Locate the cell with the specified text and output its [X, Y] center coordinate. 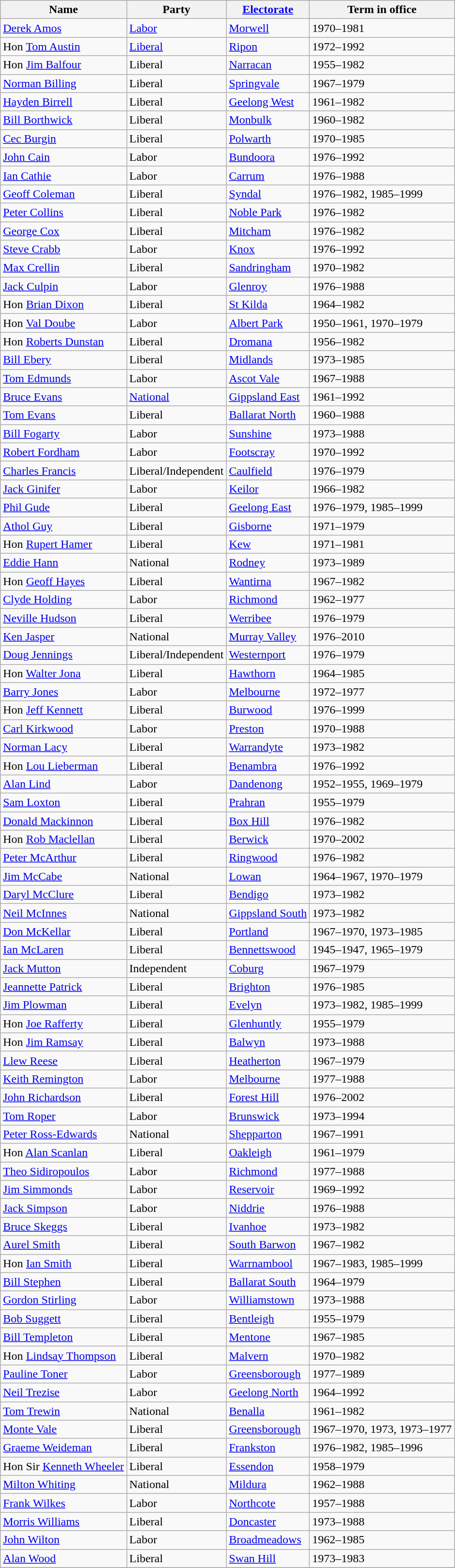
Essendon [268, 1466]
Swan Hill [268, 1558]
Jim Plowman [64, 1005]
Caulfield [268, 470]
Ivanhoe [268, 1226]
Athol Guy [64, 526]
1970–1981 [382, 28]
1970–2002 [382, 839]
1967–1991 [382, 1134]
Oakleigh [268, 1153]
Frankston [268, 1448]
Hon Lou Lieberman [64, 765]
Shepparton [268, 1134]
Bill Stephen [64, 1282]
Lowan [268, 876]
Dandenong [268, 784]
Tom Edmunds [64, 378]
Party [176, 10]
1952–1955, 1969–1979 [382, 784]
Knox [268, 249]
Jim McCabe [64, 876]
Norman Lacy [64, 747]
Bill Templeton [64, 1337]
1976–1999 [382, 710]
Bill Ebery [64, 360]
Warrnambool [268, 1263]
Ballarat South [268, 1282]
Jack Mutton [64, 968]
Peter Ross-Edwards [64, 1134]
1969–1992 [382, 1190]
Milton Whiting [64, 1485]
Sunshine [268, 434]
Electorate [268, 10]
Norman Billing [64, 83]
Bill Borthwick [64, 120]
Broadmeadows [268, 1540]
Bob Suggett [64, 1319]
Jim Simmonds [64, 1190]
Hon Roberts Dunstan [64, 342]
Geelong West [268, 102]
Aurel Smith [64, 1245]
Bundoora [268, 157]
Derek Amos [64, 28]
Don McKellar [64, 931]
Graeme Weideman [64, 1448]
Hon Lindsay Thompson [64, 1355]
Benambra [268, 765]
Theo Sidiropoulos [64, 1171]
Keilor [268, 489]
1970–1985 [382, 139]
Forest Hill [268, 1097]
1976–1985 [382, 987]
1976–1982, 1985–1996 [382, 1448]
1961–1979 [382, 1153]
Prahran [268, 802]
Ian McLaren [64, 950]
Bruce Evans [64, 397]
Jack Culpin [64, 286]
Daryl McClure [64, 895]
Evelyn [268, 1005]
Geelong North [268, 1392]
1964–1967, 1970–1979 [382, 876]
Narracan [268, 65]
Gisborne [268, 526]
Llew Reese [64, 1060]
1967–1988 [382, 378]
Jack Ginifer [64, 489]
Ripon [268, 47]
Hawthorn [268, 673]
Alan Wood [64, 1558]
Ringwood [268, 858]
1973–1989 [382, 563]
1957–1988 [382, 1503]
Footscray [268, 452]
Midlands [268, 360]
John Wilton [64, 1540]
1976–2010 [382, 637]
Carrum [268, 175]
Jack Simpson [64, 1208]
Peter McArthur [64, 858]
Dromana [268, 342]
Hon Sir Kenneth Wheeler [64, 1466]
Kew [268, 544]
Syndal [268, 194]
Ian Cathie [64, 175]
1958–1979 [382, 1466]
1970–1988 [382, 729]
Mitcham [268, 231]
Sam Loxton [64, 802]
Phil Gude [64, 507]
Northcote [268, 1503]
Eddie Hann [64, 563]
Hon Ian Smith [64, 1263]
Peter Collins [64, 212]
Bill Fogarty [64, 434]
1973–1983 [382, 1558]
Warrandyte [268, 747]
Carl Kirkwood [64, 729]
Frank Wilkes [64, 1503]
Charles Francis [64, 470]
Alan Lind [64, 784]
1964–1992 [382, 1392]
1973–1982, 1985–1999 [382, 1005]
1967–1983, 1985–1999 [382, 1263]
1967–1985 [382, 1337]
John Richardson [64, 1097]
Bendigo [268, 895]
Hon Jim Balfour [64, 65]
Morwell [268, 28]
Geelong East [268, 507]
1960–1988 [382, 415]
1967–1970, 1973, 1973–1977 [382, 1429]
Rodney [268, 563]
1962–1988 [382, 1485]
Wantirna [268, 581]
Cec Burgin [64, 139]
Burwood [268, 710]
Steve Crabb [64, 249]
Max Crellin [64, 268]
Mentone [268, 1337]
Werribee [268, 618]
Albert Park [268, 323]
Hayden Birrell [64, 102]
Brunswick [268, 1116]
Bruce Skeggs [64, 1226]
1970–1992 [382, 452]
Hon Rupert Hamer [64, 544]
Glenroy [268, 286]
Morris Williams [64, 1521]
Term in office [382, 10]
Brighton [268, 987]
Hon Brian Dixon [64, 305]
1977–1989 [382, 1374]
Reservoir [268, 1190]
Malvern [268, 1355]
1971–1979 [382, 526]
Murray Valley [268, 637]
Neville Hudson [64, 618]
Hon Geoff Hayes [64, 581]
Doug Jennings [64, 655]
Williamstown [268, 1300]
Bentleigh [268, 1319]
Gippsland South [268, 913]
Sandringham [268, 268]
1945–1947, 1965–1979 [382, 950]
Geoff Coleman [64, 194]
1971–1981 [382, 544]
Neil McInnes [64, 913]
Jeannette Patrick [64, 987]
Hon Val Doube [64, 323]
1964–1982 [382, 305]
Heatherton [268, 1060]
1962–1977 [382, 600]
Doncaster [268, 1521]
Neil Trezise [64, 1392]
Tom Roper [64, 1116]
Coburg [268, 968]
Monbulk [268, 120]
Tom Trewin [64, 1411]
Bennettswood [268, 950]
Hon Rob Maclellan [64, 839]
Mildura [268, 1485]
Monte Vale [64, 1429]
Box Hill [268, 821]
Tom Evans [64, 415]
Hon Tom Austin [64, 47]
Balwyn [268, 1042]
St Kilda [268, 305]
1972–1992 [382, 47]
Hon Jeff Kennett [64, 710]
1973–1985 [382, 360]
1955–1982 [382, 65]
South Barwon [268, 1245]
Gordon Stirling [64, 1300]
Keith Remington [64, 1079]
1966–1982 [382, 489]
Polwarth [268, 139]
1972–1977 [382, 692]
Ballarat North [268, 415]
Barry Jones [64, 692]
George Cox [64, 231]
Hon Jim Ramsay [64, 1042]
1967–1970, 1973–1985 [382, 931]
Independent [176, 968]
Preston [268, 729]
1976–1979, 1985–1999 [382, 507]
Clyde Holding [64, 600]
1961–1992 [382, 397]
Berwick [268, 839]
1976–1982, 1985–1999 [382, 194]
Hon Alan Scanlan [64, 1153]
1976–2002 [382, 1097]
Donald Mackinnon [64, 821]
Springvale [268, 83]
1950–1961, 1970–1979 [382, 323]
Ascot Vale [268, 378]
Glenhuntly [268, 1024]
Pauline Toner [64, 1374]
Niddrie [268, 1208]
Name [64, 10]
Westernport [268, 655]
1962–1985 [382, 1540]
1964–1979 [382, 1282]
Benalla [268, 1411]
1973–1994 [382, 1116]
Ken Jasper [64, 637]
1956–1982 [382, 342]
John Cain [64, 157]
1964–1985 [382, 673]
Portland [268, 931]
1960–1982 [382, 120]
Noble Park [268, 212]
Gippsland East [268, 397]
Hon Walter Jona [64, 673]
Hon Joe Rafferty [64, 1024]
Robert Fordham [64, 452]
